From the cell containing the given text, extract its center point as [x, y] coordinate. 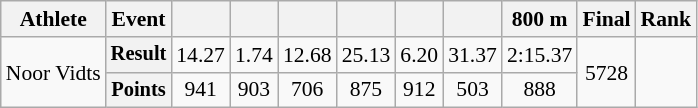
941 [200, 90]
Points [139, 90]
1.74 [254, 55]
Event [139, 19]
706 [308, 90]
912 [419, 90]
31.37 [472, 55]
Noor Vidts [54, 72]
5728 [606, 72]
2:15.37 [540, 55]
Rank [666, 19]
12.68 [308, 55]
875 [366, 90]
25.13 [366, 55]
14.27 [200, 55]
503 [472, 90]
800 m [540, 19]
903 [254, 90]
Athlete [54, 19]
Result [139, 55]
6.20 [419, 55]
Final [606, 19]
888 [540, 90]
